Find where the given text appears and provide that cell's center as (x, y) coordinate. 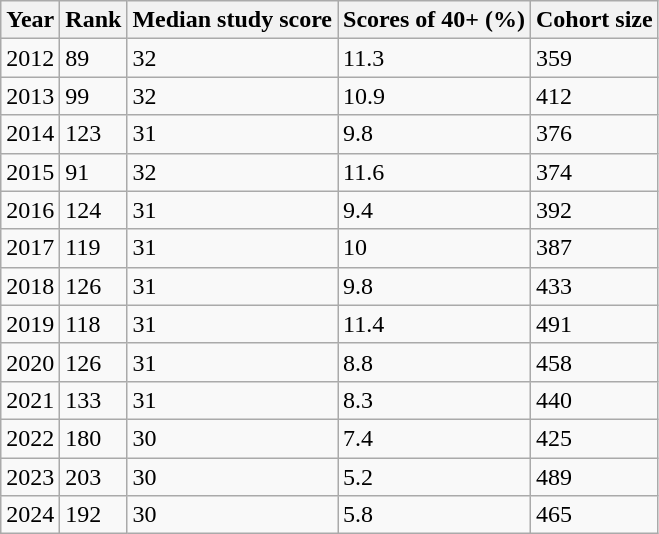
10.9 (434, 96)
392 (594, 210)
7.4 (434, 438)
2022 (30, 438)
465 (594, 515)
9.4 (434, 210)
119 (94, 248)
2021 (30, 400)
2019 (30, 324)
5.2 (434, 477)
8.8 (434, 362)
433 (594, 286)
2024 (30, 515)
99 (94, 96)
Rank (94, 20)
124 (94, 210)
425 (594, 438)
2023 (30, 477)
123 (94, 134)
440 (594, 400)
387 (594, 248)
192 (94, 515)
11.3 (434, 58)
89 (94, 58)
8.3 (434, 400)
5.8 (434, 515)
203 (94, 477)
374 (594, 172)
Cohort size (594, 20)
118 (94, 324)
2012 (30, 58)
2020 (30, 362)
2013 (30, 96)
2015 (30, 172)
11.6 (434, 172)
180 (94, 438)
359 (594, 58)
458 (594, 362)
91 (94, 172)
2017 (30, 248)
11.4 (434, 324)
491 (594, 324)
2014 (30, 134)
2018 (30, 286)
133 (94, 400)
489 (594, 477)
10 (434, 248)
Median study score (232, 20)
376 (594, 134)
Scores of 40+ (%) (434, 20)
2016 (30, 210)
Year (30, 20)
412 (594, 96)
